Locate the cell with the specified text and output its [x, y] center coordinate. 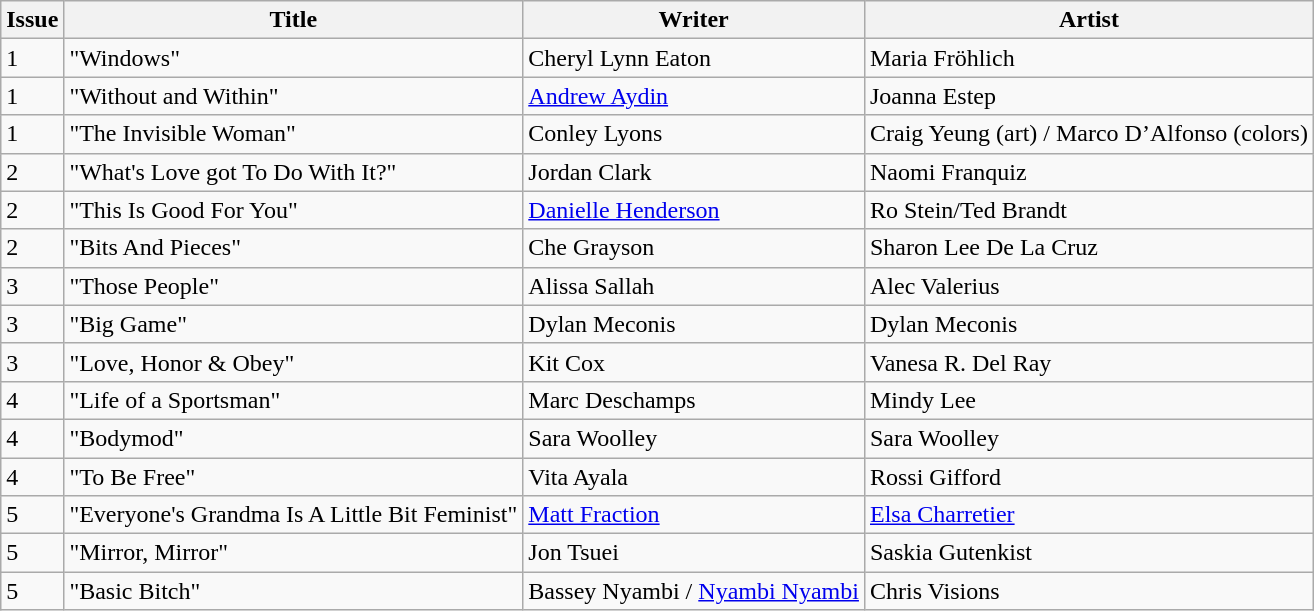
"Without and Within" [294, 96]
Writer [694, 20]
Matt Fraction [694, 515]
"Everyone's Grandma Is A Little Bit Feminist" [294, 515]
Joanna Estep [1088, 96]
Maria Fröhlich [1088, 58]
Danielle Henderson [694, 210]
"Mirror, Mirror" [294, 553]
Craig Yeung (art) / Marco D’Alfonso (colors) [1088, 134]
"Bodymod" [294, 438]
"Bits And Pieces" [294, 248]
Mindy Lee [1088, 400]
Vanesa R. Del Ray [1088, 362]
Che Grayson [694, 248]
Rossi Gifford [1088, 477]
Bassey Nyambi / Nyambi Nyambi [694, 591]
"Windows" [294, 58]
Elsa Charretier [1088, 515]
Marc Deschamps [694, 400]
Cheryl Lynn Eaton [694, 58]
"Basic Bitch" [294, 591]
Title [294, 20]
Conley Lyons [694, 134]
"The Invisible Woman" [294, 134]
Issue [32, 20]
Alec Valerius [1088, 286]
Saskia Gutenkist [1088, 553]
"Love, Honor & Obey" [294, 362]
Jon Tsuei [694, 553]
Artist [1088, 20]
"This Is Good For You" [294, 210]
"What's Love got To Do With It?" [294, 172]
Kit Cox [694, 362]
"Life of a Sportsman" [294, 400]
"Those People" [294, 286]
"Big Game" [294, 324]
Vita Ayala [694, 477]
"To Be Free" [294, 477]
Naomi Franquiz [1088, 172]
Ro Stein/Ted Brandt [1088, 210]
Sharon Lee De La Cruz [1088, 248]
Andrew Aydin [694, 96]
Alissa Sallah [694, 286]
Chris Visions [1088, 591]
Jordan Clark [694, 172]
